Extract the (X, Y) coordinate from the center of the cell holding the provided text.  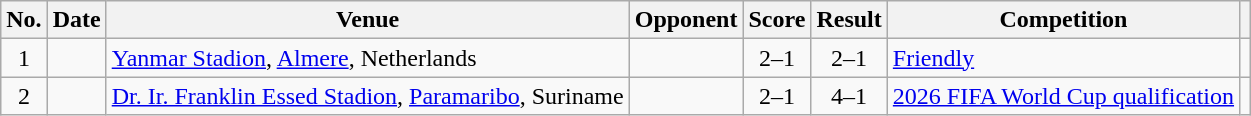
2 (24, 96)
Date (76, 20)
Opponent (686, 20)
4–1 (849, 96)
Score (777, 20)
Yanmar Stadion, Almere, Netherlands (368, 58)
Friendly (1063, 58)
2026 FIFA World Cup qualification (1063, 96)
Competition (1063, 20)
Dr. Ir. Franklin Essed Stadion, Paramaribo, Suriname (368, 96)
No. (24, 20)
Venue (368, 20)
Result (849, 20)
1 (24, 58)
